Extract the [x, y] coordinate from the center of the cell holding the provided text.  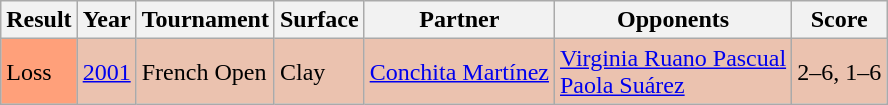
Year [106, 20]
Opponents [672, 20]
Loss [39, 72]
2–6, 1–6 [840, 72]
Result [39, 20]
French Open [205, 72]
Score [840, 20]
Partner [459, 20]
Surface [319, 20]
Tournament [205, 20]
Virginia Ruano Pascual Paola Suárez [672, 72]
Clay [319, 72]
Conchita Martínez [459, 72]
2001 [106, 72]
